Find where the given text appears and provide that cell's center as (x, y) coordinate. 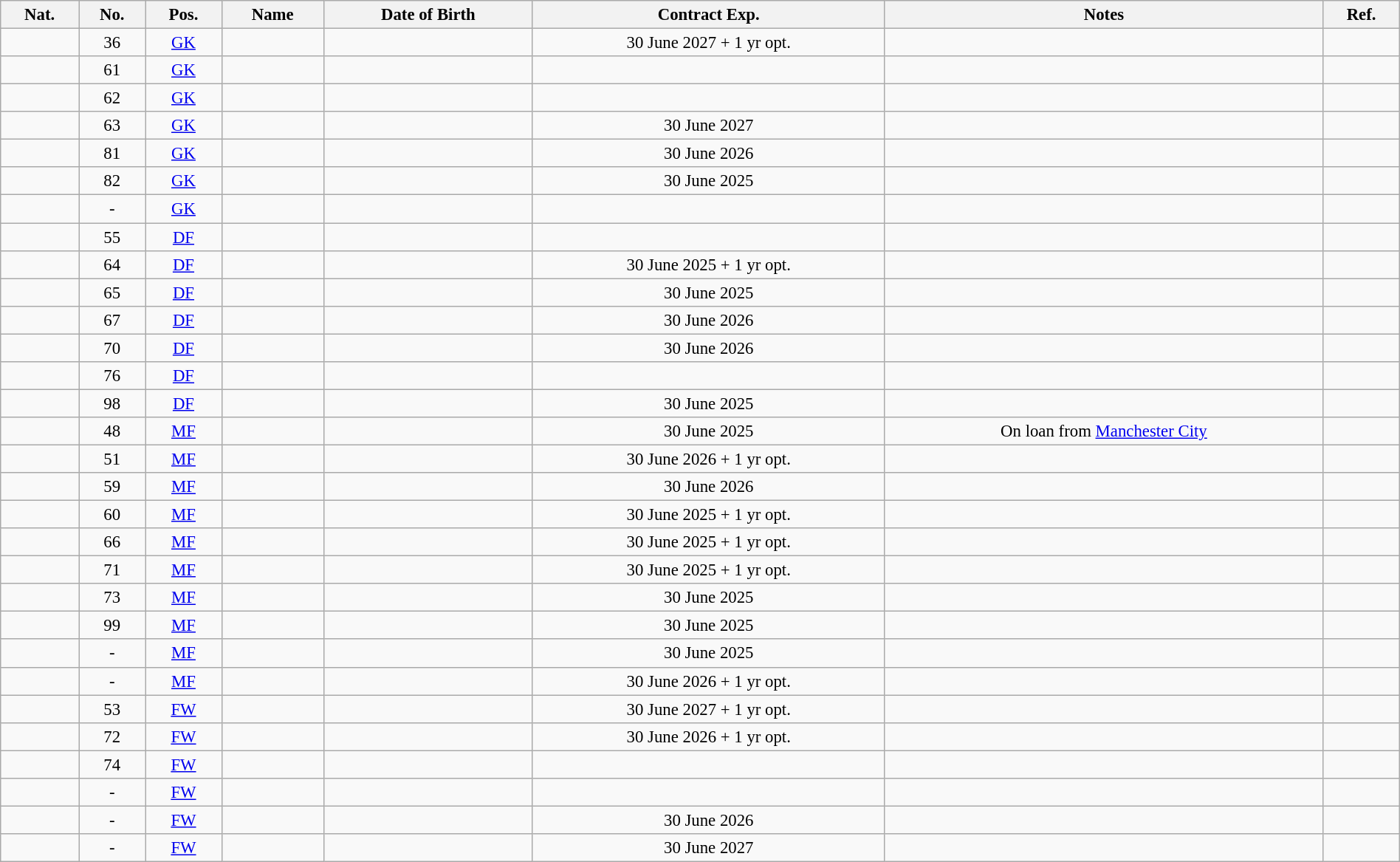
Notes (1104, 15)
71 (112, 570)
74 (112, 764)
On loan from Manchester City (1104, 431)
No. (112, 15)
81 (112, 154)
55 (112, 237)
65 (112, 293)
72 (112, 736)
Nat. (40, 15)
Name (272, 15)
Contract Exp. (709, 15)
76 (112, 376)
62 (112, 98)
70 (112, 348)
60 (112, 515)
51 (112, 459)
64 (112, 264)
61 (112, 70)
53 (112, 709)
Ref. (1362, 15)
66 (112, 542)
59 (112, 487)
67 (112, 320)
48 (112, 431)
Date of Birth (428, 15)
82 (112, 181)
Pos. (183, 15)
73 (112, 598)
36 (112, 43)
63 (112, 126)
98 (112, 403)
99 (112, 626)
